For the text-containing cell, return its midpoint in [x, y] coordinate format. 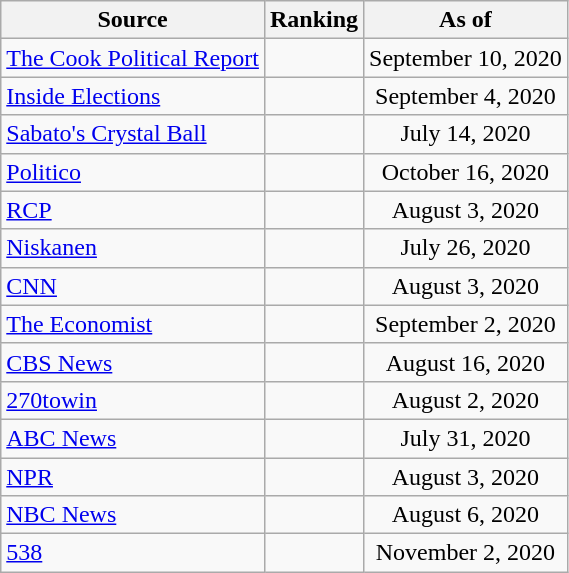
538 [133, 553]
August 16, 2020 [466, 362]
Source [133, 20]
ABC News [133, 438]
Politico [133, 172]
NPR [133, 477]
CNN [133, 286]
August 6, 2020 [466, 515]
Sabato's Crystal Ball [133, 134]
As of [466, 20]
CBS News [133, 362]
Inside Elections [133, 96]
September 2, 2020 [466, 324]
October 16, 2020 [466, 172]
July 14, 2020 [466, 134]
RCP [133, 210]
September 10, 2020 [466, 58]
August 2, 2020 [466, 400]
September 4, 2020 [466, 96]
The Economist [133, 324]
Ranking [314, 20]
July 26, 2020 [466, 248]
July 31, 2020 [466, 438]
The Cook Political Report [133, 58]
Niskanen [133, 248]
270towin [133, 400]
NBC News [133, 515]
November 2, 2020 [466, 553]
